From the cell containing the given text, extract its center point as (x, y) coordinate. 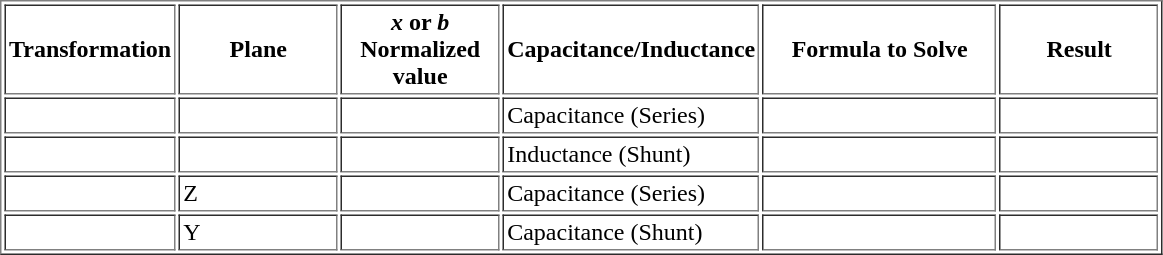
Plane (258, 49)
x or b Normalized value (420, 49)
Z (258, 194)
Inductance (Shunt) (632, 154)
Y (258, 232)
Capacitance/Inductance (632, 49)
Transformation (90, 49)
Result (1080, 49)
Formula to Solve (880, 49)
Capacitance (Shunt) (632, 232)
